Locate the cell with the specified text and output its (X, Y) center coordinate. 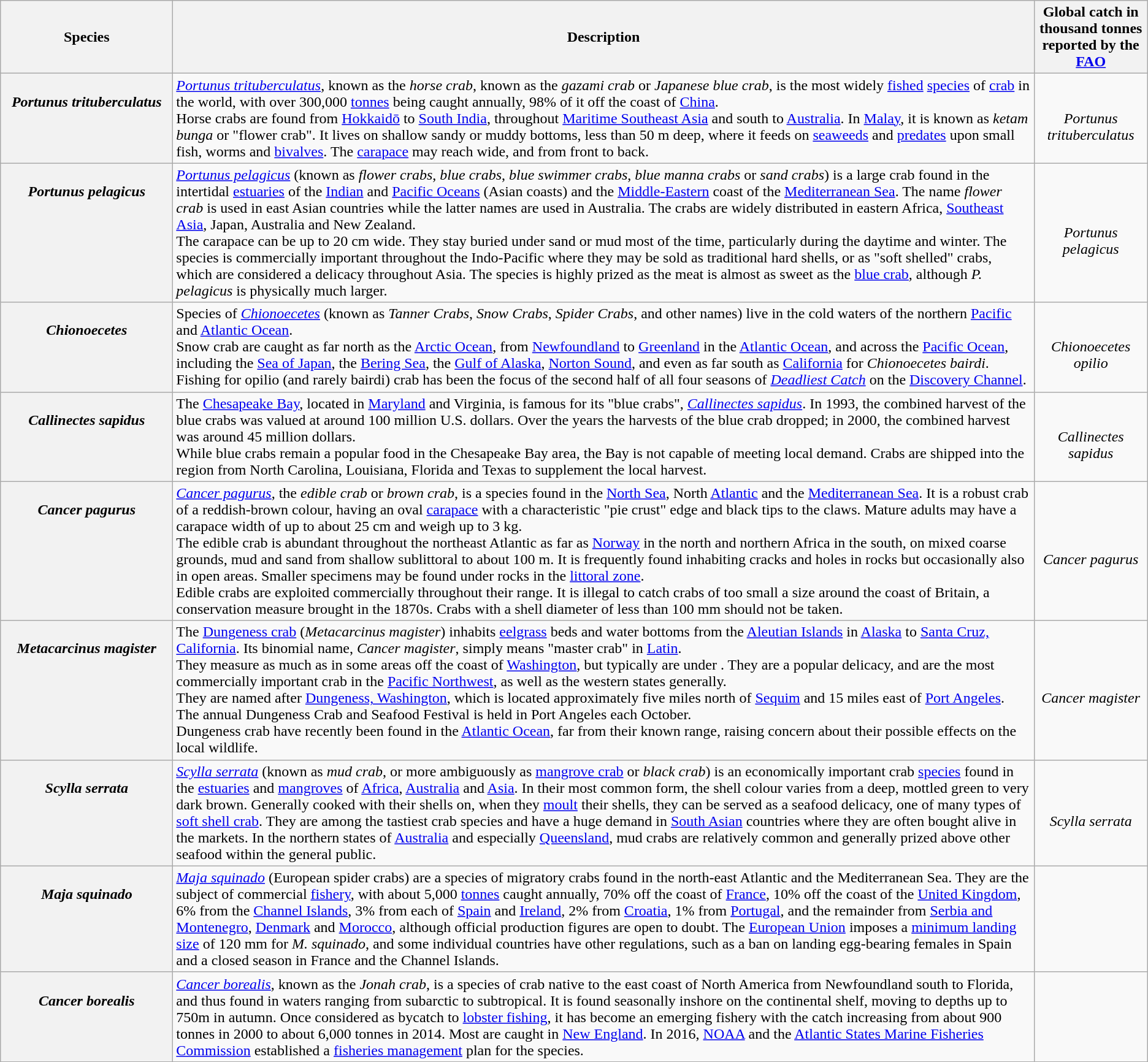
Cancer magister (1090, 690)
Description (603, 37)
Species (87, 37)
Metacarcinus magister (87, 690)
Chionoecetes (87, 347)
Maja squinado (87, 919)
Global catch in thousand tonnesreported by the FAO (1090, 37)
Cancer borealis (87, 1017)
Chionoecetes opilio (1090, 347)
